Find where the given text appears and provide that cell's center as (X, Y) coordinate. 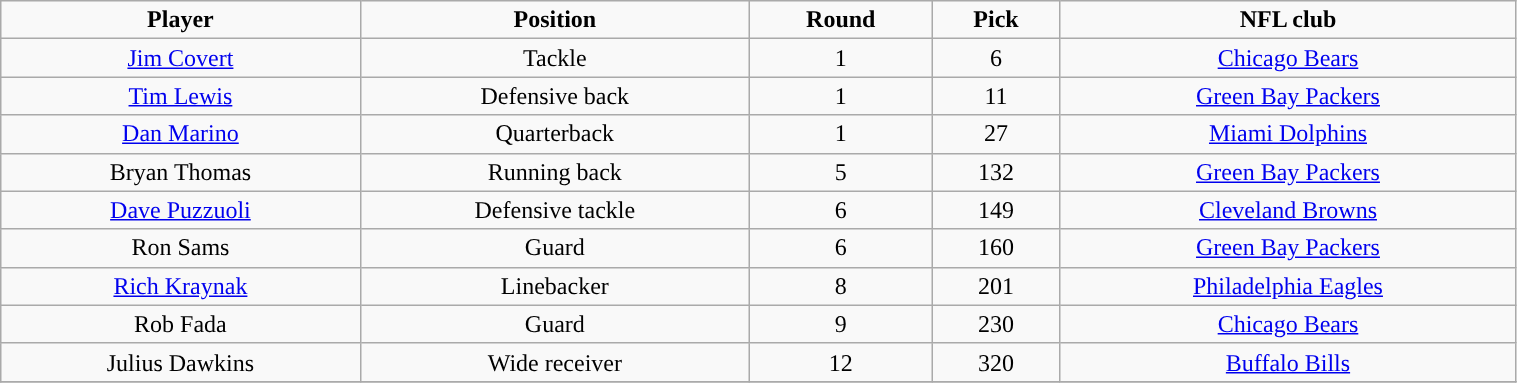
27 (996, 134)
Defensive back (554, 96)
Bryan Thomas (180, 172)
Cleveland Browns (1288, 210)
132 (996, 172)
201 (996, 286)
9 (841, 324)
Linebacker (554, 286)
Dave Puzzuoli (180, 210)
Philadelphia Eagles (1288, 286)
Julius Dawkins (180, 362)
Rob Fada (180, 324)
Ron Sams (180, 248)
8 (841, 286)
11 (996, 96)
Quarterback (554, 134)
Tackle (554, 58)
12 (841, 362)
NFL club (1288, 20)
Buffalo Bills (1288, 362)
Rich Kraynak (180, 286)
Round (841, 20)
Tim Lewis (180, 96)
Pick (996, 20)
5 (841, 172)
Running back (554, 172)
Miami Dolphins (1288, 134)
Dan Marino (180, 134)
160 (996, 248)
149 (996, 210)
Defensive tackle (554, 210)
Jim Covert (180, 58)
Position (554, 20)
320 (996, 362)
230 (996, 324)
Player (180, 20)
Wide receiver (554, 362)
